Output the [x, y] coordinate of the center of the cell containing the given text.  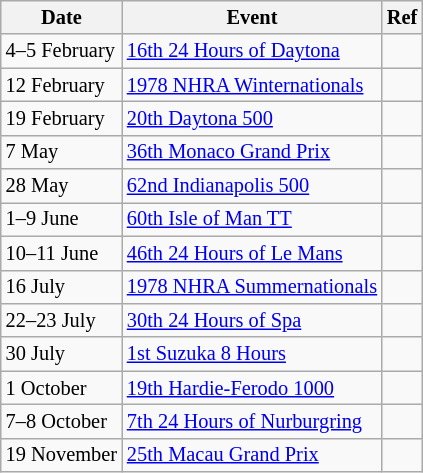
4–5 February [62, 51]
7th 24 Hours of Nurburgring [252, 421]
16 July [62, 287]
62nd Indianapolis 500 [252, 186]
1st Suzuka 8 Hours [252, 354]
7 May [62, 152]
30th 24 Hours of Spa [252, 320]
60th Isle of Man TT [252, 219]
10–11 June [62, 253]
36th Monaco Grand Prix [252, 152]
Event [252, 17]
16th 24 Hours of Daytona [252, 51]
1–9 June [62, 219]
1978 NHRA Winternationals [252, 85]
20th Daytona 500 [252, 118]
Date [62, 17]
1 October [62, 388]
30 July [62, 354]
12 February [62, 85]
19 November [62, 455]
1978 NHRA Summernationals [252, 287]
46th 24 Hours of Le Mans [252, 253]
19 February [62, 118]
28 May [62, 186]
Ref [402, 17]
19th Hardie-Ferodo 1000 [252, 388]
22–23 July [62, 320]
25th Macau Grand Prix [252, 455]
7–8 October [62, 421]
